Determine the [x, y] coordinate at the center of the cell enclosing the given text.  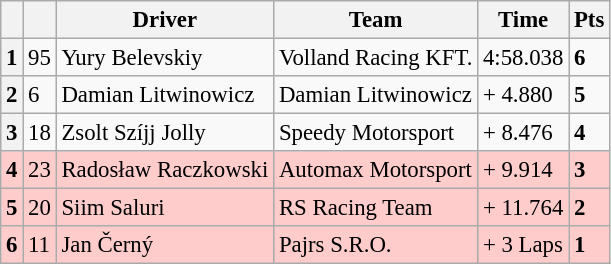
4:58.038 [524, 58]
95 [40, 58]
20 [40, 208]
Team [376, 20]
Siim Saluri [165, 208]
Yury Belevskiy [165, 58]
+ 9.914 [524, 170]
Radosław Raczkowski [165, 170]
Jan Černý [165, 245]
Pts [590, 20]
Volland Racing KFT. [376, 58]
Driver [165, 20]
23 [40, 170]
Speedy Motorsport [376, 133]
+ 4.880 [524, 95]
RS Racing Team [376, 208]
Pajrs S.R.O. [376, 245]
11 [40, 245]
Zsolt Szíjj Jolly [165, 133]
+ 3 Laps [524, 245]
18 [40, 133]
+ 11.764 [524, 208]
Automax Motorsport [376, 170]
Time [524, 20]
+ 8.476 [524, 133]
